Determine the (x, y) coordinate at the center of the cell enclosing the given text.  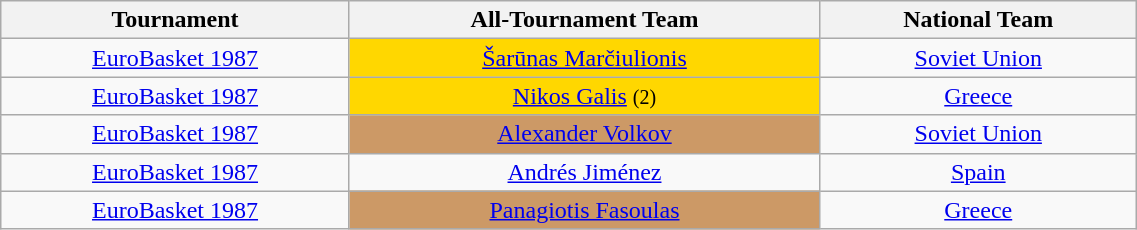
Tournament (176, 20)
Nikos Galis (2) (584, 96)
Andrés Jiménez (584, 172)
Panagiotis Fasoulas (584, 210)
Šarūnas Marčiulionis (584, 58)
Alexander Volkov (584, 134)
All-Tournament Team (584, 20)
National Team (978, 20)
Spain (978, 172)
